Identify which cell holds the provided text, then report its (X, Y) central coordinate. 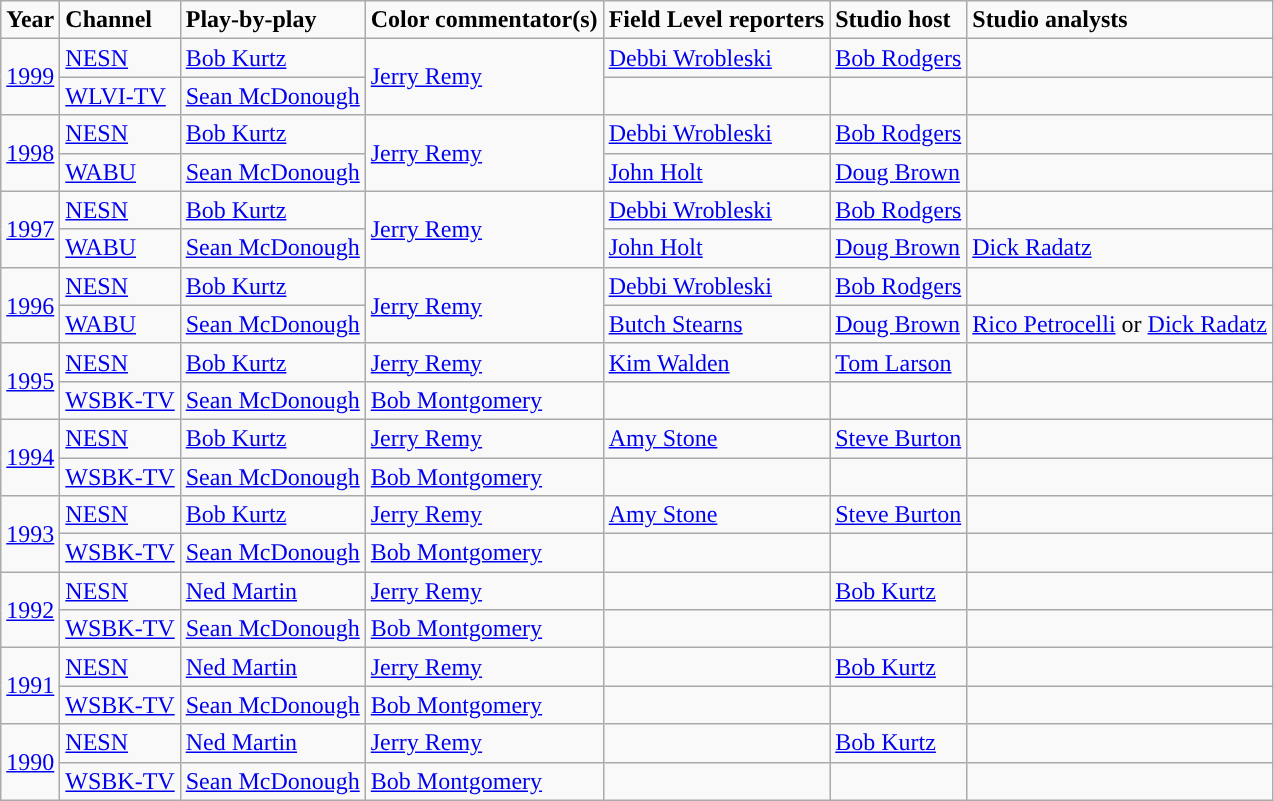
Butch Stearns (716, 324)
Color commentator(s) (484, 20)
Studio host (898, 20)
1991 (30, 686)
1990 (30, 762)
Field Level reporters (716, 20)
Rico Petrocelli or Dick Radatz (1120, 324)
Kim Walden (716, 362)
1994 (30, 457)
Channel (120, 20)
1999 (30, 77)
Play-by-play (272, 20)
1996 (30, 305)
Studio analysts (1120, 20)
1997 (30, 229)
Tom Larson (898, 362)
Dick Radatz (1120, 248)
Year (30, 20)
1992 (30, 610)
1993 (30, 534)
1998 (30, 153)
1995 (30, 381)
WLVI-TV (120, 96)
